For the text-containing cell, return its midpoint in [x, y] coordinate format. 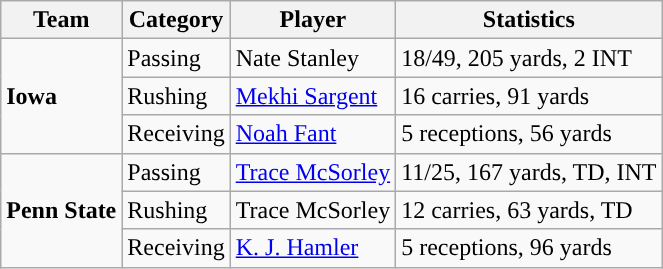
Team [62, 20]
5 receptions, 96 yards [529, 248]
18/49, 205 yards, 2 INT [529, 58]
K. J. Hamler [312, 248]
5 receptions, 56 yards [529, 134]
Statistics [529, 20]
11/25, 167 yards, TD, INT [529, 172]
Noah Fant [312, 134]
Iowa [62, 96]
Category [176, 20]
Nate Stanley [312, 58]
12 carries, 63 yards, TD [529, 210]
Penn State [62, 210]
Player [312, 20]
Mekhi Sargent [312, 96]
16 carries, 91 yards [529, 96]
